Determine the (x, y) coordinate at the center of the cell enclosing the given text.  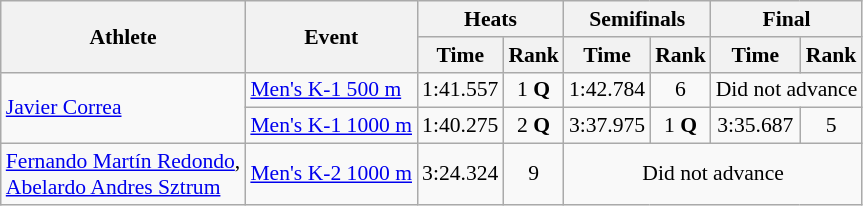
Final (787, 19)
6 (680, 90)
Athlete (124, 36)
Men's K-2 1000 m (331, 174)
Fernando Martín Redondo,Abelardo Andres Sztrum (124, 174)
1:40.275 (460, 126)
3:24.324 (460, 174)
Men's K-1 500 m (331, 90)
Men's K-1 1000 m (331, 126)
5 (832, 126)
9 (534, 174)
Event (331, 36)
Javier Correa (124, 108)
Semifinals (638, 19)
1:41.557 (460, 90)
3:37.975 (607, 126)
1:42.784 (607, 90)
2 Q (534, 126)
Heats (490, 19)
3:35.687 (756, 126)
